Identify which cell holds the provided text, then report its (X, Y) central coordinate. 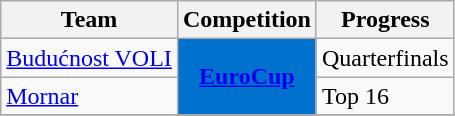
Quarterfinals (385, 58)
Team (90, 20)
EuroCup (246, 77)
Mornar (90, 96)
Competition (246, 20)
Budućnost VOLI (90, 58)
Top 16 (385, 96)
Progress (385, 20)
